Capture the cell that displays the provided text and extract its (x, y) central coordinate. 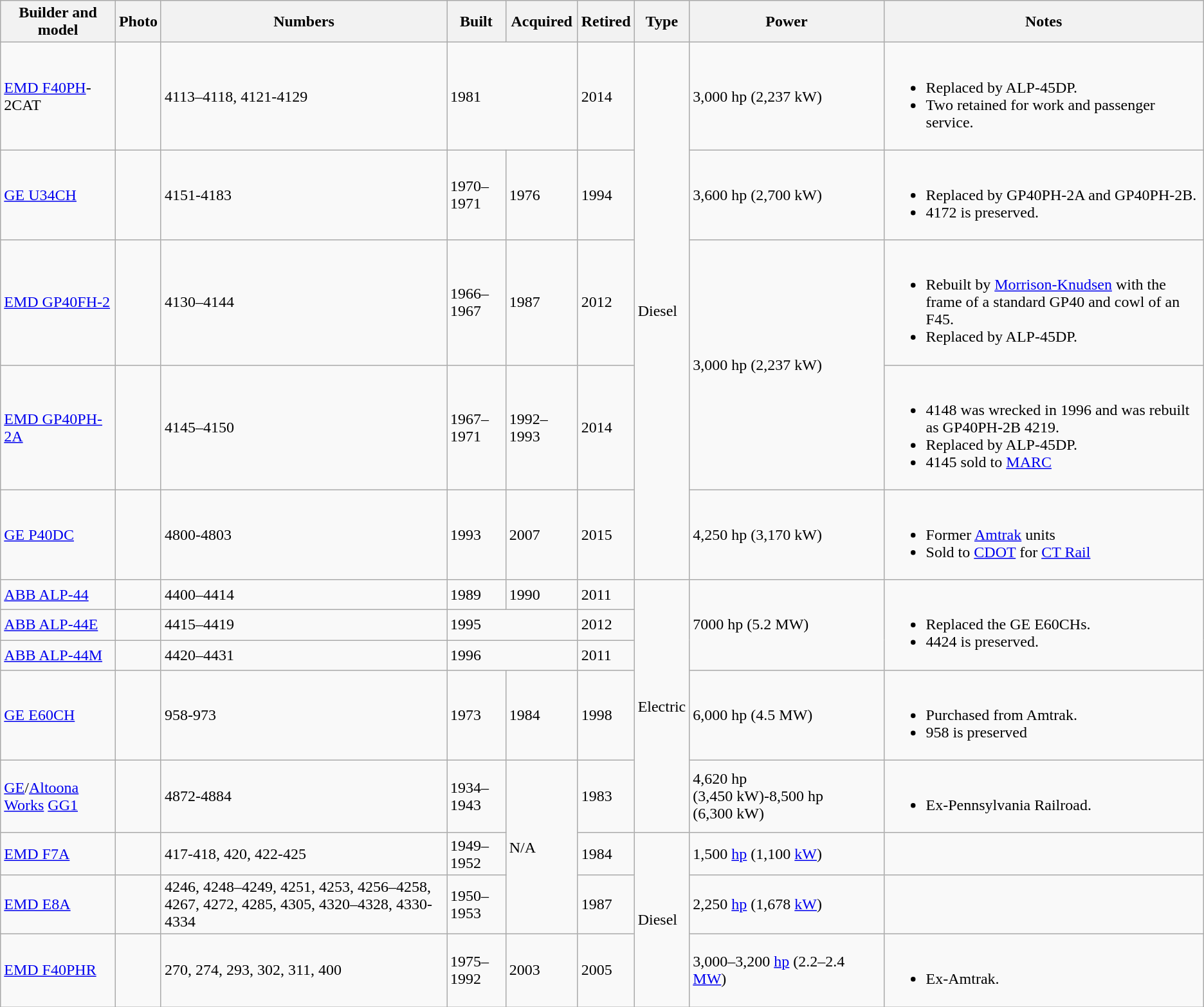
2015 (606, 535)
1995 (513, 625)
Replaced the GE E60CHs.4424 is preserved. (1043, 625)
ABB ALP-44M (58, 655)
4148 was wrecked in 1996 and was rebuilt as GP40PH-2B 4219.Replaced by ALP-45DP.4145 sold to MARC (1043, 427)
EMD GP40FH-2 (58, 302)
1975–1992 (477, 970)
2,250 hp (1,678 kW) (787, 904)
Power (787, 22)
4246, 4248–4249, 4251, 4253, 4256–4258, 4267, 4272, 4285, 4305, 4320–4328, 4330-4334 (304, 904)
417-418, 420, 422-425 (304, 853)
EMD F7A (58, 853)
1983 (606, 797)
2007 (542, 535)
1992–1993 (542, 427)
1990 (542, 595)
2005 (606, 970)
EMD E8A (58, 904)
Notes (1043, 22)
958-973 (304, 715)
1,500 hp (1,100 kW) (787, 853)
3,600 hp (2,700 kW) (787, 195)
Type (662, 22)
GE U34CH (58, 195)
GE E60CH (58, 715)
6,000 hp (4.5 MW) (787, 715)
1989 (477, 595)
1981 (513, 97)
Replaced by ALP-45DP.Two retained for work and passenger service. (1043, 97)
Photo (138, 22)
EMD F40PHR (58, 970)
1934–1943 (477, 797)
3,000–3,200 hp (2.2–2.4 MW) (787, 970)
1994 (606, 195)
1996 (513, 655)
Builder and model (58, 22)
Replaced by GP40PH-2A and GP40PH-2B.4172 is preserved. (1043, 195)
GE P40DC (58, 535)
1973 (477, 715)
Purchased from Amtrak.958 is preserved (1043, 715)
4145–4150 (304, 427)
Former Amtrak unitsSold to CDOT for CT Rail (1043, 535)
1950–1953 (477, 904)
7000 hp (5.2 MW) (787, 625)
Ex-Amtrak. (1043, 970)
4130–4144 (304, 302)
Retired (606, 22)
ABB ALP-44 (58, 595)
270, 274, 293, 302, 311, 400 (304, 970)
1970–1971 (477, 195)
GE/Altoona Works GG1 (58, 797)
N/A (542, 847)
1966–1967 (477, 302)
1998 (606, 715)
2003 (542, 970)
4400–4414 (304, 595)
4113–4118, 4121-4129 (304, 97)
EMD GP40PH-2A (58, 427)
1949–1952 (477, 853)
1967–1971 (477, 427)
1976 (542, 195)
Electric (662, 707)
1993 (477, 535)
ABB ALP-44E (58, 625)
4420–4431 (304, 655)
Ex-Pennsylvania Railroad. (1043, 797)
4151-4183 (304, 195)
Built (477, 22)
4800-4803 (304, 535)
4,250 hp (3,170 kW) (787, 535)
Acquired (542, 22)
Numbers (304, 22)
Rebuilt by Morrison-Knudsen with the frame of a standard GP40 and cowl of an F45.Replaced by ALP-45DP. (1043, 302)
EMD F40PH-2CAT (58, 97)
4872-4884 (304, 797)
4,620 hp (3,450 kW)-8,500 hp (6,300 kW) (787, 797)
4415–4419 (304, 625)
